Locate the cell with the specified text and output its [x, y] center coordinate. 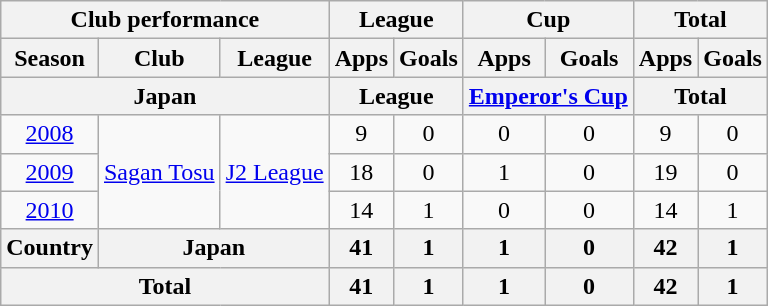
2008 [50, 134]
Cup [548, 20]
2010 [50, 210]
19 [665, 172]
Sagan Tosu [159, 172]
2009 [50, 172]
J2 League [274, 172]
Season [50, 58]
Emperor's Cup [548, 96]
Country [50, 248]
Club [159, 58]
Club performance [165, 20]
18 [361, 172]
